Determine the [x, y] coordinate at the center of the cell enclosing the given text.  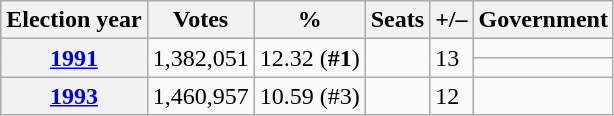
12 [452, 96]
1993 [74, 96]
Seats [397, 20]
% [310, 20]
+/– [452, 20]
1991 [74, 58]
Government [543, 20]
12.32 (#1) [310, 58]
Election year [74, 20]
1,382,051 [200, 58]
Votes [200, 20]
13 [452, 58]
1,460,957 [200, 96]
10.59 (#3) [310, 96]
